Output the (x, y) coordinate of the center of the cell containing the given text.  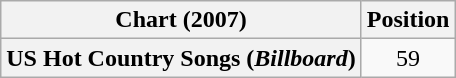
US Hot Country Songs (Billboard) (181, 58)
Chart (2007) (181, 20)
59 (408, 58)
Position (408, 20)
